Provide the [X, Y] coordinate of the cell's center where the given text is located.  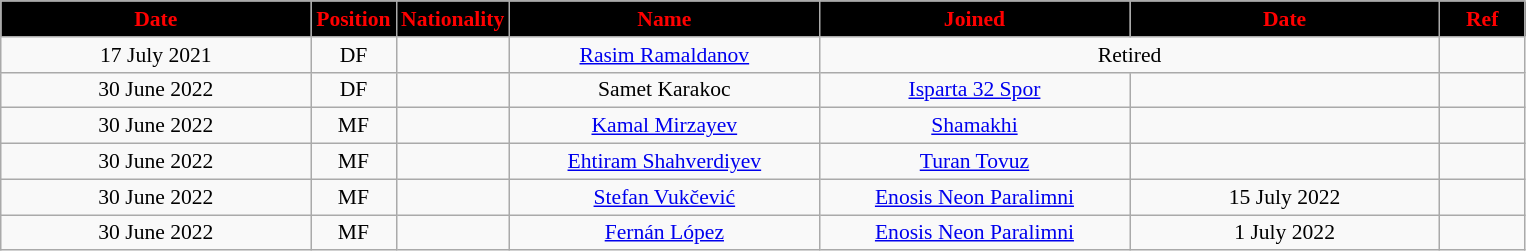
17 July 2021 [156, 55]
Rasim Ramaldanov [664, 55]
Turan Tovuz [974, 162]
Retired [1129, 55]
Stefan Vukčević [664, 197]
Shamakhi [974, 126]
Ehtiram Shahverdiyev [664, 162]
15 July 2022 [1285, 197]
Samet Karakoc [664, 90]
Nationality [452, 19]
Ref [1482, 19]
Joined [974, 19]
Isparta 32 Spor [974, 90]
1 July 2022 [1285, 233]
Kamal Mirzayev [664, 126]
Fernán López [664, 233]
Name [664, 19]
Position [354, 19]
